Locate the cell with the specified text and output its (x, y) center coordinate. 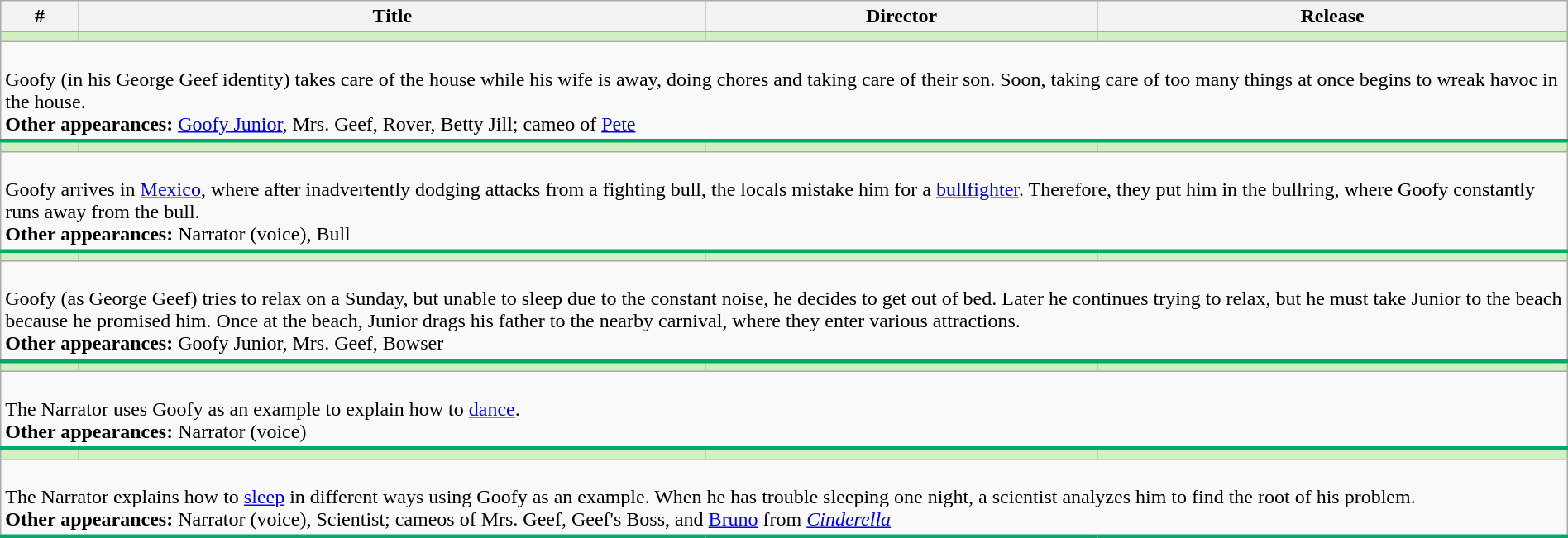
Release (1332, 17)
Director (901, 17)
The Narrator uses Goofy as an example to explain how to dance.Other appearances: Narrator (voice) (784, 410)
Title (392, 17)
# (40, 17)
